Capture the cell that displays the provided text and extract its [x, y] central coordinate. 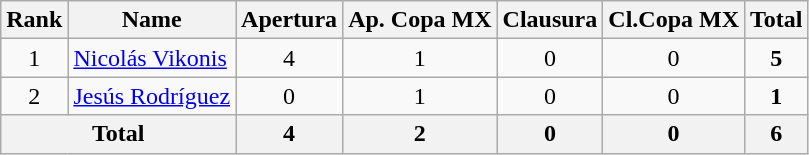
Rank [34, 20]
Jesús Rodríguez [152, 96]
Clausura [550, 20]
5 [776, 58]
Name [152, 20]
Ap. Copa MX [420, 20]
6 [776, 134]
Cl.Copa MX [674, 20]
Nicolás Vikonis [152, 58]
Apertura [290, 20]
